Return (x, y) of the center of cell containing provided text 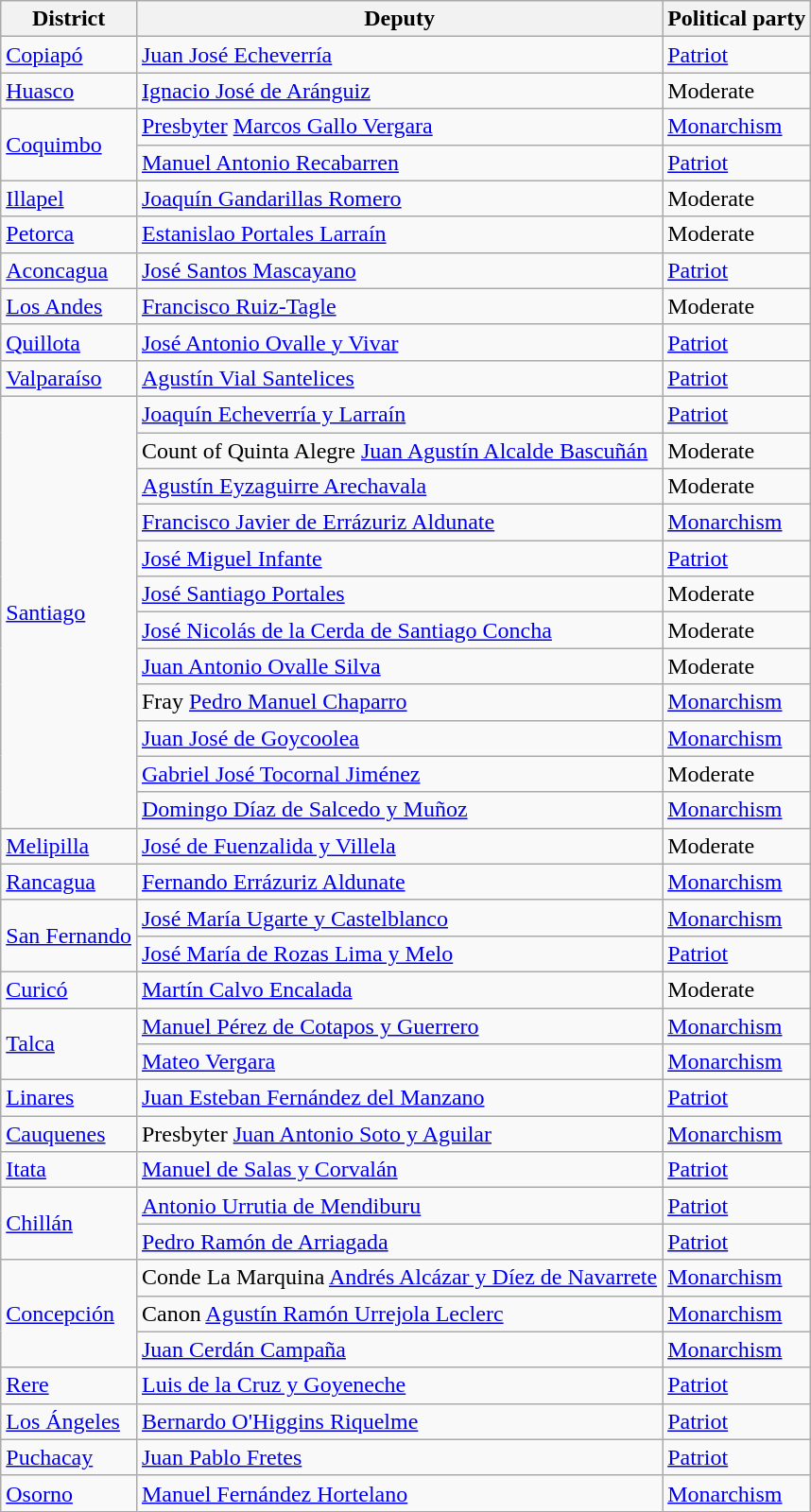
Juan José de Goycoolea (399, 738)
Copiapó (69, 55)
José Santos Mascayano (399, 270)
Manuel Fernández Hortelano (399, 1493)
Pedro Ramón de Arriagada (399, 1242)
Bernardo O'Higgins Riquelme (399, 1421)
Juan Esteban Fernández del Manzano (399, 1098)
José María de Rozas Lima y Melo (399, 954)
District (69, 19)
Domingo Díaz de Salcedo y Muñoz (399, 810)
Chillán (69, 1224)
Conde La Marquina Andrés Alcázar y Díez de Navarrete (399, 1278)
Gabriel José Tocornal Jiménez (399, 774)
Canon Agustín Ramón Urrejola Leclerc (399, 1314)
Los Ángeles (69, 1421)
Illapel (69, 198)
Estanislao Portales Larraín (399, 234)
Puchacay (69, 1457)
Presbyter Marcos Gallo Vergara (399, 127)
Manuel Pérez de Cotapos y Guerrero (399, 1025)
Aconcagua (69, 270)
Juan José Echeverría (399, 55)
Juan Pablo Fretes (399, 1457)
Rancagua (69, 882)
Itata (69, 1170)
Juan Antonio Ovalle Silva (399, 666)
Martín Calvo Encalada (399, 989)
Huasco (69, 91)
Melipilla (69, 846)
Ignacio José de Aránguiz (399, 91)
Presbyter Juan Antonio Soto y Aguilar (399, 1134)
José Santiago Portales (399, 594)
Francisco Ruiz-Tagle (399, 306)
Political party (737, 19)
José de Fuenzalida y Villela (399, 846)
Santiago (69, 612)
Juan Cerdán Campaña (399, 1349)
Osorno (69, 1493)
Valparaíso (69, 378)
Luis de la Cruz y Goyeneche (399, 1385)
Quillota (69, 342)
José Miguel Infante (399, 558)
Agustín Eyzaguirre Arechavala (399, 487)
José Nicolás de la Cerda de Santiago Concha (399, 630)
Agustín Vial Santelices (399, 378)
Concepción (69, 1314)
Curicó (69, 989)
Cauquenes (69, 1134)
Francisco Javier de Errázuriz Aldunate (399, 523)
Joaquín Echeverría y Larraín (399, 414)
Antonio Urrutia de Mendiburu (399, 1206)
Coquimbo (69, 145)
San Fernando (69, 936)
Linares (69, 1098)
Rere (69, 1385)
Petorca (69, 234)
Manuel de Salas y Corvalán (399, 1170)
Talca (69, 1043)
Deputy (399, 19)
Los Andes (69, 306)
Manuel Antonio Recabarren (399, 163)
Joaquín Gandarillas Romero (399, 198)
José Antonio Ovalle y Vivar (399, 342)
Mateo Vergara (399, 1062)
Fernando Errázuriz Aldunate (399, 882)
Fray Pedro Manuel Chaparro (399, 702)
Count of Quinta Alegre Juan Agustín Alcalde Bascuñán (399, 451)
José María Ugarte y Castelblanco (399, 918)
